Return (x, y) of the center of cell containing provided text 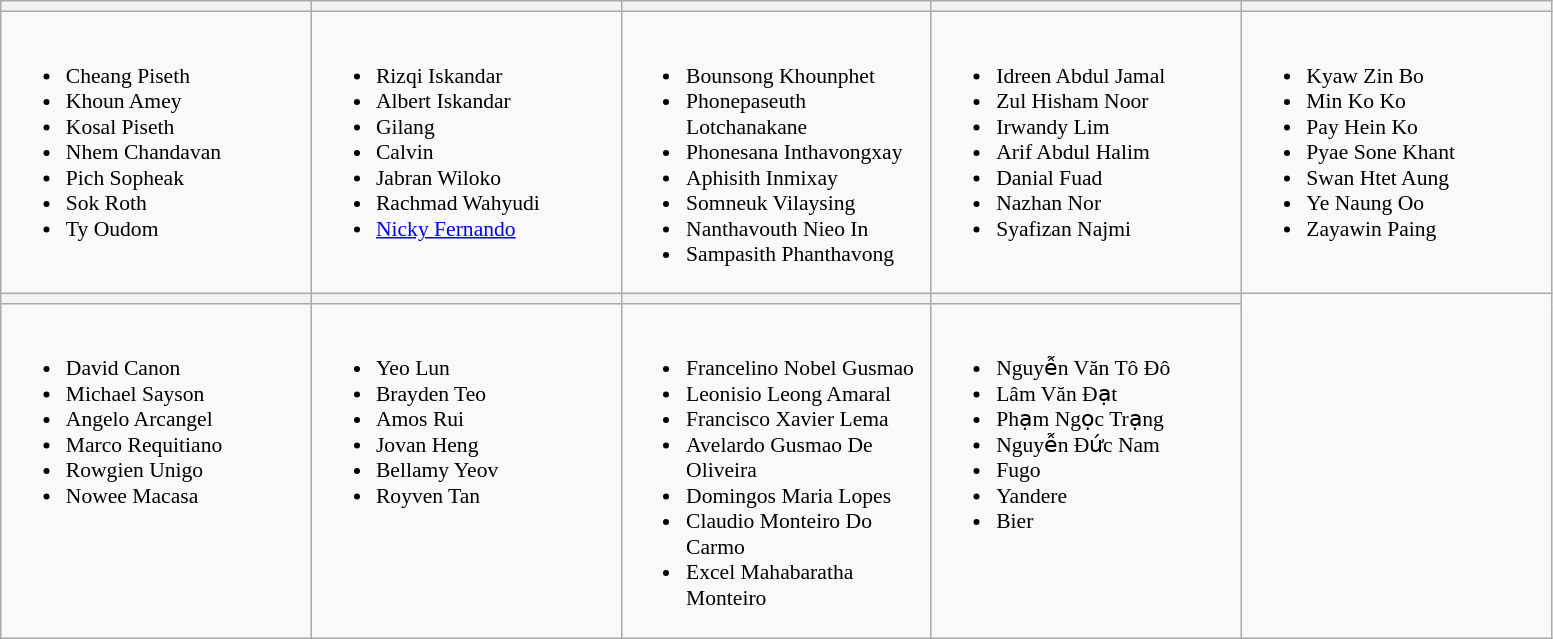
David CanonMichael SaysonAngelo ArcangelMarco RequitianoRowgien UnigoNowee Macasa (156, 471)
Nguyễn Văn Tô ĐôLâm Văn ĐạtPhạm Ngọc TrạngNguyễn Đức NamFugoYandereBier (1086, 471)
Cheang PisethKhoun AmeyKosal PisethNhem ChandavanPich SopheakSok RothTy Oudom (156, 152)
Idreen Abdul JamalZul Hisham NoorIrwandy LimArif Abdul HalimDanial FuadNazhan NorSyafizan Najmi (1086, 152)
Bounsong KhounphetPhonepaseuth LotchanakanePhonesana InthavongxayAphisith InmixaySomneuk VilaysingNanthavouth Nieo InSampasith Phanthavong (776, 152)
Rizqi IskandarAlbert IskandarGilangCalvinJabran WilokoRachmad WahyudiNicky Fernando (466, 152)
Kyaw Zin BoMin Ko KoPay Hein KoPyae Sone KhantSwan Htet AungYe Naung OoZayawin Paing (1396, 152)
Yeo LunBrayden TeoAmos RuiJovan HengBellamy YeovRoyven Tan (466, 471)
